Find where the given text appears and provide that cell's center as [X, Y] coordinate. 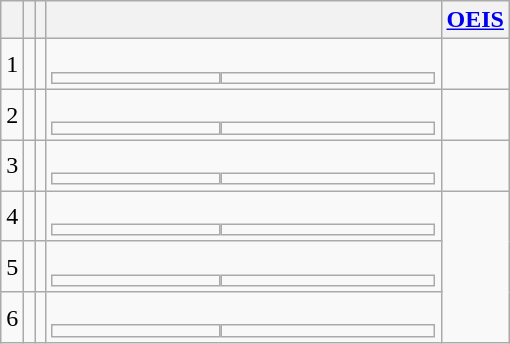
6 [12, 318]
3 [12, 166]
OEIS [475, 20]
4 [12, 216]
1 [12, 64]
5 [12, 266]
2 [12, 114]
